Locate the cell with the specified text and output its (X, Y) center coordinate. 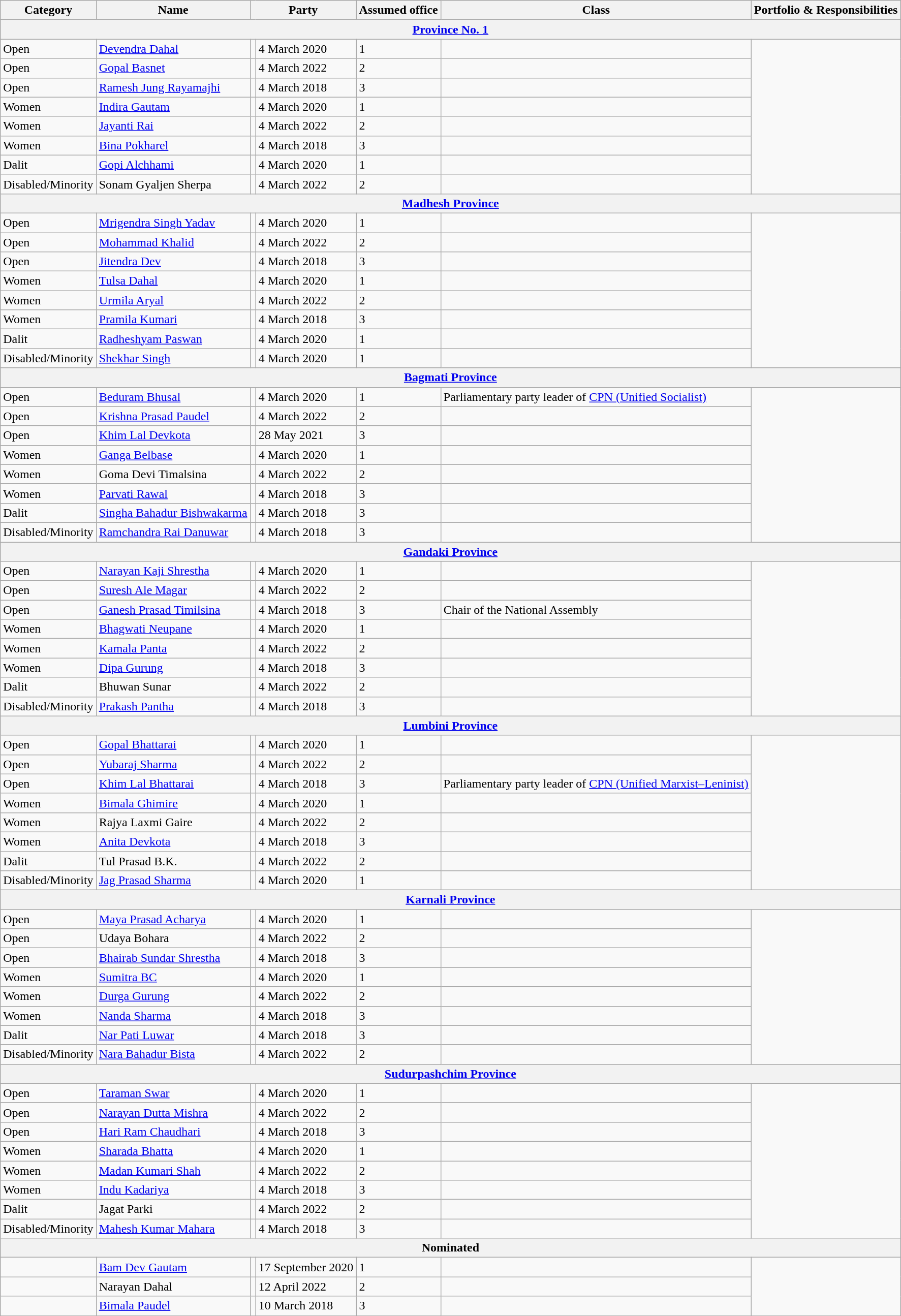
Bhuwan Sunar (173, 687)
Gopal Basnet (173, 68)
Jitendra Dev (173, 262)
Indira Gautam (173, 107)
Parvati Rawal (173, 493)
Category (48, 10)
Nara Bahadur Bista (173, 1054)
Tul Prasad B.K. (173, 861)
Nar Pati Luwar (173, 1035)
Bagmati Province (450, 378)
Tulsa Dahal (173, 281)
Taraman Swar (173, 1093)
Assumed office (398, 10)
Narayan Kaji Shrestha (173, 571)
Portfolio & Responsibilities (826, 10)
Beduram Bhusal (173, 397)
Ramesh Jung Rayamajhi (173, 87)
Narayan Dahal (173, 1287)
Udaya Bohara (173, 938)
Jagat Parki (173, 1209)
Sonam Gyaljen Sherpa (173, 184)
Hari Ram Chaudhari (173, 1132)
12 April 2022 (306, 1287)
Sudurpashchim Province (450, 1074)
Bhagwati Neupane (173, 629)
Nanda Sharma (173, 1016)
Mohammad Khalid (173, 242)
Rajya Laxmi Gaire (173, 822)
Anita Devkota (173, 841)
Province No. 1 (450, 29)
Prakash Pantha (173, 706)
Class (596, 10)
Jag Prasad Sharma (173, 881)
Bhairab Sundar Shrestha (173, 958)
Krishna Prasad Paudel (173, 416)
Goma Devi Timalsina (173, 474)
Dipa Gurung (173, 668)
Yubaraj Sharma (173, 764)
Madhesh Province (450, 203)
Shekhar Singh (173, 358)
Name (173, 10)
Bina Pokharel (173, 145)
Chair of the National Assembly (596, 610)
Maya Prasad Acharya (173, 919)
Karnali Province (450, 900)
Gopi Alchhami (173, 165)
Suresh Ale Magar (173, 590)
Radheshyam Paswan (173, 339)
Urmila Aryal (173, 300)
Bam Dev Gautam (173, 1267)
Pramila Kumari (173, 320)
Parliamentary party leader of CPN (Unified Marxist–Leninist) (596, 784)
Sumitra BC (173, 977)
Ganga Belbase (173, 455)
Devendra Dahal (173, 49)
10 March 2018 (306, 1306)
Mrigendra Singh Yadav (173, 223)
Kamala Panta (173, 648)
Khim Lal Bhattarai (173, 784)
Lumbini Province (450, 726)
Sharada Bhatta (173, 1151)
Gopal Bhattarai (173, 745)
Gandaki Province (450, 551)
Khim Lal Devkota (173, 435)
Bimala Ghimire (173, 803)
Party (303, 10)
Nominated (450, 1248)
17 September 2020 (306, 1267)
Ramchandra Rai Danuwar (173, 532)
Bimala Paudel (173, 1306)
Jayanti Rai (173, 126)
Ganesh Prasad Timilsina (173, 610)
Parliamentary party leader of CPN (Unified Socialist) (596, 397)
Mahesh Kumar Mahara (173, 1229)
Madan Kumari Shah (173, 1170)
Singha Bahadur Bishwakarma (173, 513)
Durga Gurung (173, 996)
Narayan Dutta Mishra (173, 1112)
28 May 2021 (306, 435)
Indu Kadariya (173, 1190)
